Identify which cell holds the provided text, then report its [X, Y] central coordinate. 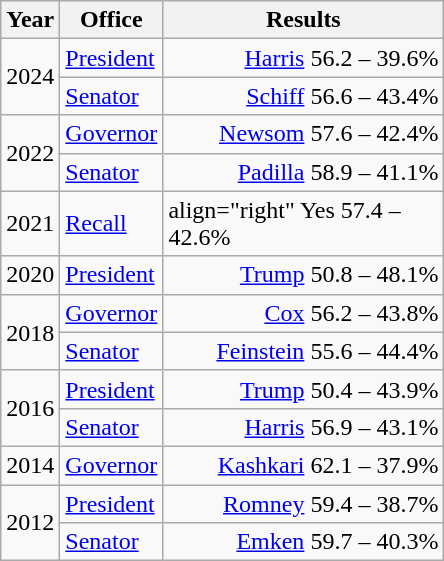
Office [112, 20]
Kashkari 62.1 – 37.9% [304, 465]
Feinstein 55.6 – 44.4% [304, 351]
align="right" Yes 57.4 – 42.6% [304, 224]
2022 [30, 153]
2016 [30, 408]
Year [30, 20]
2012 [30, 522]
2024 [30, 77]
Harris 56.2 – 39.6% [304, 58]
Trump 50.4 – 43.9% [304, 389]
Schiff 56.6 – 43.4% [304, 96]
Recall [112, 224]
Cox 56.2 – 43.8% [304, 313]
Newsom 57.6 – 42.4% [304, 134]
Trump 50.8 – 48.1% [304, 275]
2020 [30, 275]
Romney 59.4 – 38.7% [304, 503]
2018 [30, 332]
2014 [30, 465]
Emken 59.7 – 40.3% [304, 542]
2021 [30, 224]
Results [304, 20]
Harris 56.9 – 43.1% [304, 427]
Padilla 58.9 – 41.1% [304, 172]
